Extract the (x, y) coordinate from the center of the cell holding the provided text.  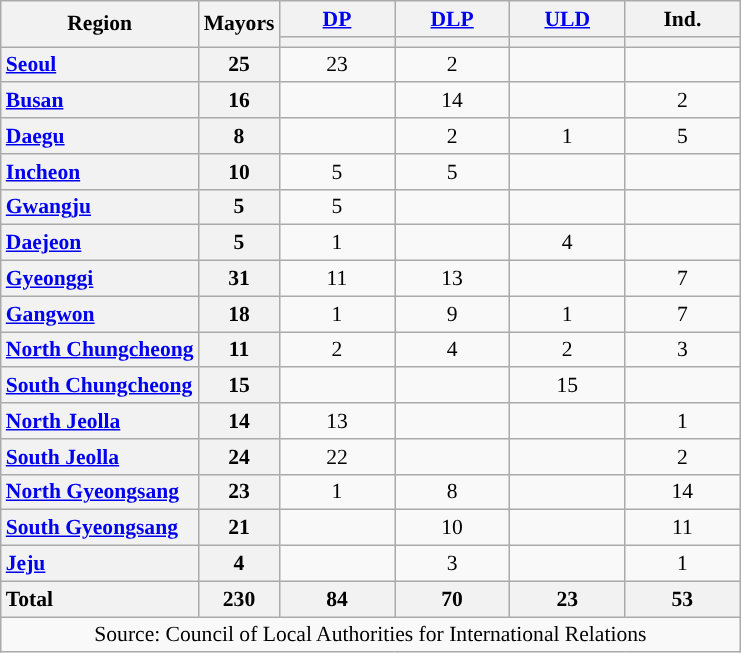
North Gyeongsang (100, 492)
Ind. (682, 19)
31 (240, 279)
Total (100, 599)
Seoul (100, 65)
North Chungcheong (100, 350)
16 (240, 101)
21 (240, 528)
Daejeon (100, 243)
Gwangju (100, 207)
22 (336, 457)
South Jeolla (100, 457)
25 (240, 65)
Jeju (100, 564)
Gangwon (100, 314)
ULD (568, 19)
Incheon (100, 172)
Mayors (240, 24)
DP (336, 19)
230 (240, 599)
Gyeonggi (100, 279)
70 (452, 599)
Busan (100, 101)
Daegu (100, 136)
DLP (452, 19)
Region (100, 24)
North Jeolla (100, 421)
9 (452, 314)
South Chungcheong (100, 386)
South Gyeongsang (100, 528)
24 (240, 457)
84 (336, 599)
18 (240, 314)
Source: Council of Local Authorities for International Relations (370, 635)
53 (682, 599)
